Extract the (x, y) coordinate from the center of the cell holding the provided text.  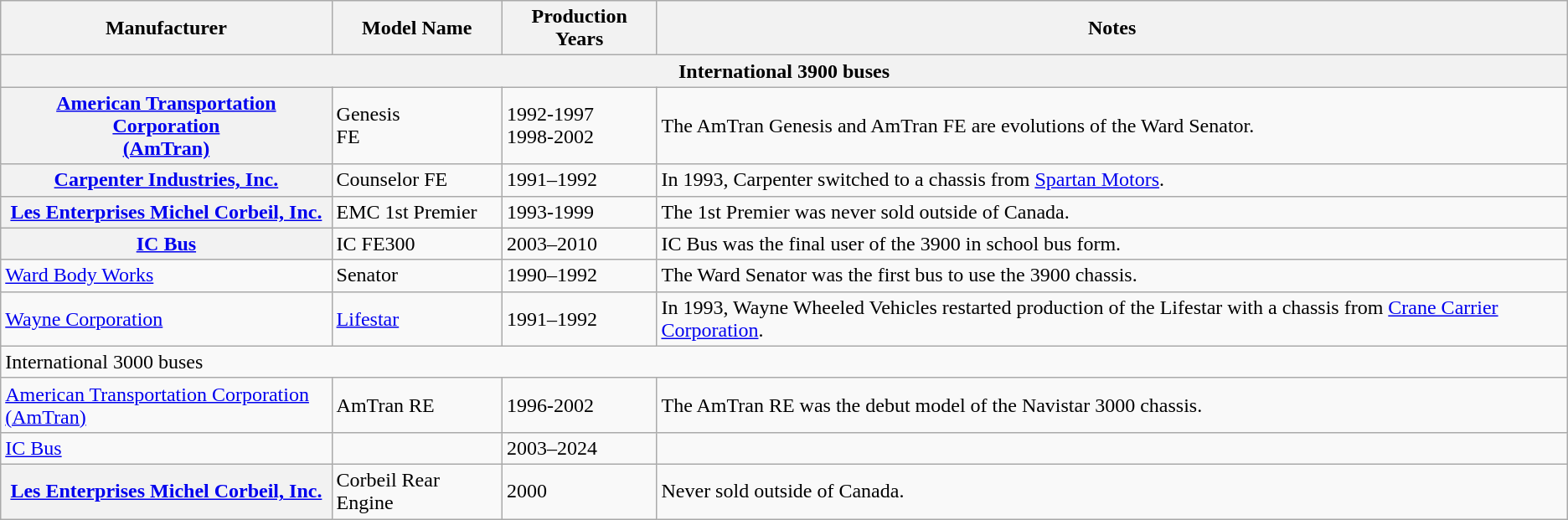
2000 (580, 491)
IC Bus was the final user of the 3900 in school bus form. (1112, 244)
Lifestar (417, 318)
IC FE300 (417, 244)
Counselor FE (417, 180)
EMC 1st Premier (417, 212)
The 1st Premier was never sold outside of Canada. (1112, 212)
International 3900 buses (784, 71)
Manufacturer (166, 28)
Wayne Corporation (166, 318)
AmTran RE (417, 405)
Ward Body Works (166, 275)
The AmTran Genesis and AmTran FE are evolutions of the Ward Senator. (1112, 126)
The AmTran RE was the debut model of the Navistar 3000 chassis. (1112, 405)
1996-2002 (580, 405)
Production Years (580, 28)
International 3000 buses (784, 362)
1992-1997 1998-2002 (580, 126)
2003–2010 (580, 244)
Never sold outside of Canada. (1112, 491)
Corbeil Rear Engine (417, 491)
2003–2024 (580, 448)
Genesis FE (417, 126)
Notes (1112, 28)
Model Name (417, 28)
Senator (417, 275)
1990–1992 (580, 275)
The Ward Senator was the first bus to use the 3900 chassis. (1112, 275)
Carpenter Industries, Inc. (166, 180)
1993-1999 (580, 212)
In 1993, Wayne Wheeled Vehicles restarted production of the Lifestar with a chassis from Crane Carrier Corporation. (1112, 318)
In 1993, Carpenter switched to a chassis from Spartan Motors. (1112, 180)
